Extract the [x, y] coordinate from the center of the cell holding the provided text.  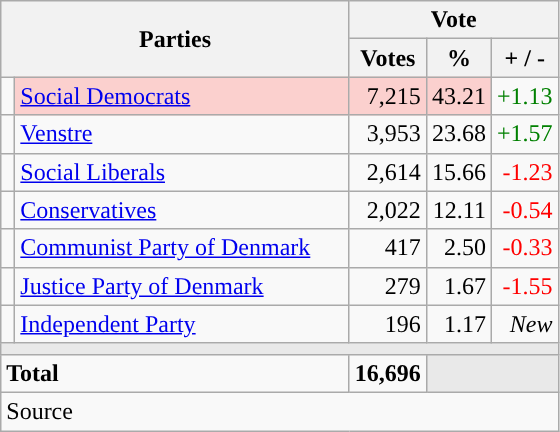
+1.13 [524, 96]
% [458, 58]
Total [176, 373]
23.68 [458, 134]
Parties [176, 39]
279 [388, 286]
15.66 [458, 172]
Social Democrats [182, 96]
43.21 [458, 96]
New [524, 324]
2.50 [458, 248]
Communist Party of Denmark [182, 248]
Social Liberals [182, 172]
Justice Party of Denmark [182, 286]
16,696 [388, 373]
-0.33 [524, 248]
+1.57 [524, 134]
12.11 [458, 210]
2,614 [388, 172]
Venstre [182, 134]
+ / - [524, 58]
1.67 [458, 286]
417 [388, 248]
Source [280, 411]
Conservatives [182, 210]
1.17 [458, 324]
-1.23 [524, 172]
2,022 [388, 210]
3,953 [388, 134]
-1.55 [524, 286]
Independent Party [182, 324]
196 [388, 324]
-0.54 [524, 210]
Votes [388, 58]
7,215 [388, 96]
Vote [454, 20]
